Detect which cell encompasses the target text, then output its (x, y) center coordinate. 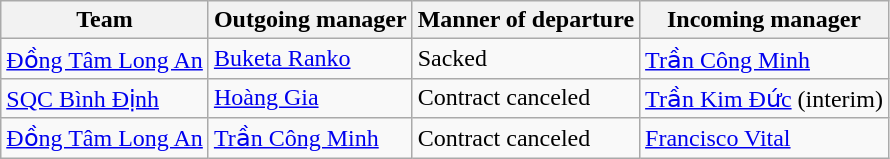
Trần Kim Đức (interim) (764, 98)
Hoàng Gia (310, 98)
Francisco Vital (764, 138)
Outgoing manager (310, 20)
Sacked (526, 59)
SQC Bình Định (105, 98)
Incoming manager (764, 20)
Buketa Ranko (310, 59)
Manner of departure (526, 20)
Team (105, 20)
